Scan for the cell matching the given text and deliver its (X, Y) coordinate at center. 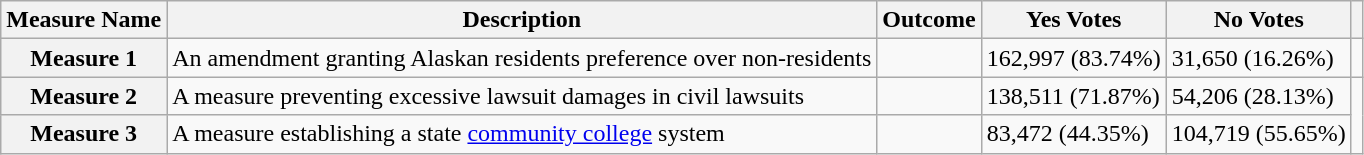
Measure 3 (84, 134)
Outcome (929, 20)
54,206 (28.13%) (1258, 96)
162,997 (83.74%) (1074, 58)
Measure 2 (84, 96)
Measure 1 (84, 58)
No Votes (1258, 20)
Yes Votes (1074, 20)
A measure preventing excessive lawsuit damages in civil lawsuits (522, 96)
Description (522, 20)
An amendment granting Alaskan residents preference over non-residents (522, 58)
138,511 (71.87%) (1074, 96)
A measure establishing a state community college system (522, 134)
83,472 (44.35%) (1074, 134)
Measure Name (84, 20)
104,719 (55.65%) (1258, 134)
31,650 (16.26%) (1258, 58)
